Return the [X, Y] coordinate for the center point of the cell that contains the specified text.  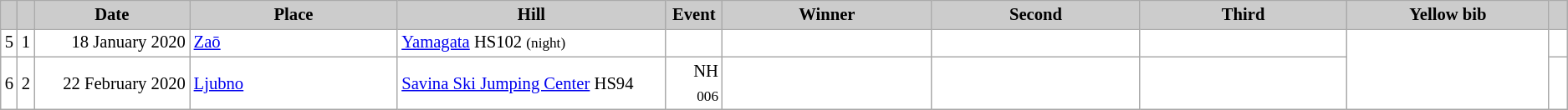
Event [694, 14]
2 [26, 83]
Second [1035, 14]
Ljubno [294, 83]
1 [26, 42]
18 January 2020 [112, 42]
Hill [531, 14]
Yellow bib [1448, 14]
Yamagata HS102 (night) [531, 42]
6 [9, 83]
NH 006 [694, 83]
Savina Ski Jumping Center HS94 [531, 83]
Third [1243, 14]
22 February 2020 [112, 83]
5 [9, 42]
Place [294, 14]
Zaō [294, 42]
Winner [827, 14]
Date [112, 14]
